Determine the [x, y] coordinate at the center of the cell enclosing the given text.  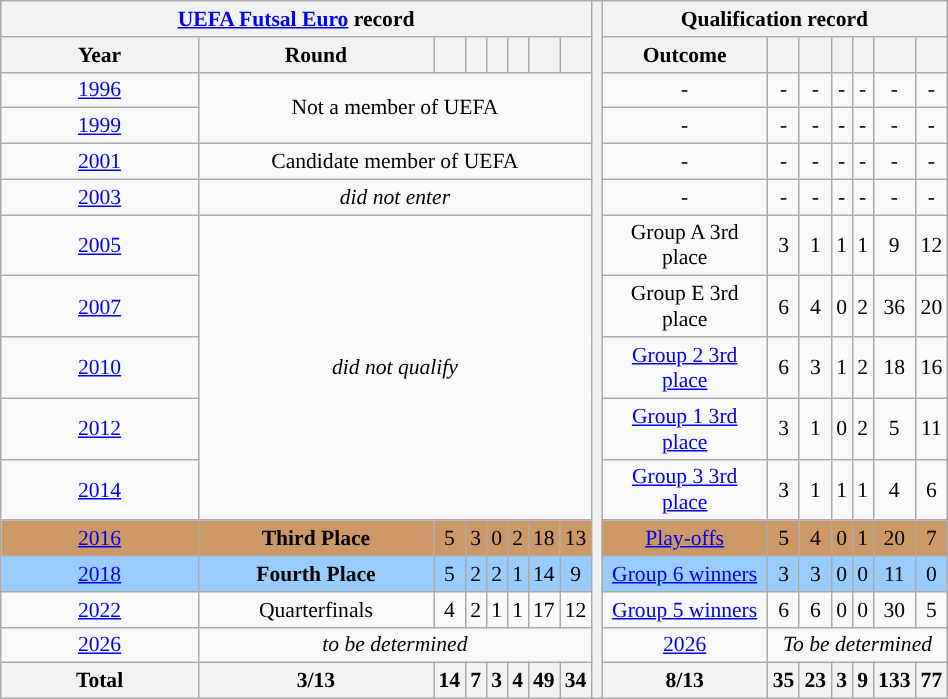
23 [815, 681]
Fourth Place [316, 574]
2018 [100, 574]
2007 [100, 306]
Play-offs [685, 539]
2012 [100, 428]
1996 [100, 90]
Qualification record [775, 19]
Not a member of UEFA [394, 108]
1999 [100, 126]
3/13 [316, 681]
77 [932, 681]
2001 [100, 162]
Group 1 3rd place [685, 428]
17 [544, 610]
Third Place [316, 539]
35 [784, 681]
to be determined [394, 645]
did not qualify [394, 368]
34 [576, 681]
did not enter [394, 197]
16 [932, 368]
Round [316, 55]
Candidate member of UEFA [394, 162]
Group 6 winners [685, 574]
133 [894, 681]
2005 [100, 246]
To be determined [858, 645]
Year [100, 55]
Total [100, 681]
Quarterfinals [316, 610]
UEFA Futsal Euro record [296, 19]
2010 [100, 368]
2014 [100, 490]
2016 [100, 539]
Outcome [685, 55]
Group 3 3rd place [685, 490]
2003 [100, 197]
8/13 [685, 681]
30 [894, 610]
Group A 3rd place [685, 246]
49 [544, 681]
Group 5 winners [685, 610]
Group E 3rd place [685, 306]
13 [576, 539]
Group 2 3rd place [685, 368]
36 [894, 306]
2022 [100, 610]
